Search for the cell housing the specified text and yield its [x, y] center coordinate. 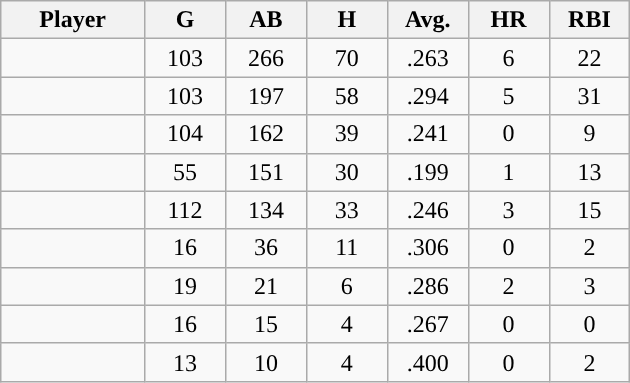
RBI [590, 20]
197 [266, 96]
.306 [428, 248]
.400 [428, 362]
266 [266, 58]
39 [346, 134]
HR [508, 20]
.199 [428, 172]
10 [266, 362]
31 [590, 96]
1 [508, 172]
.267 [428, 324]
.241 [428, 134]
21 [266, 286]
.263 [428, 58]
Player [73, 20]
36 [266, 248]
151 [266, 172]
33 [346, 210]
H [346, 20]
9 [590, 134]
134 [266, 210]
Avg. [428, 20]
30 [346, 172]
11 [346, 248]
AB [266, 20]
22 [590, 58]
162 [266, 134]
G [186, 20]
104 [186, 134]
.294 [428, 96]
112 [186, 210]
.286 [428, 286]
19 [186, 286]
55 [186, 172]
5 [508, 96]
70 [346, 58]
.246 [428, 210]
58 [346, 96]
